Output the [x, y] coordinate of the center of the cell containing the given text.  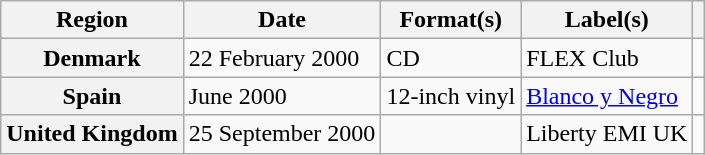
Spain [92, 96]
Date [282, 20]
June 2000 [282, 96]
CD [451, 58]
25 September 2000 [282, 134]
Denmark [92, 58]
FLEX Club [607, 58]
Label(s) [607, 20]
12-inch vinyl [451, 96]
Liberty EMI UK [607, 134]
22 February 2000 [282, 58]
Format(s) [451, 20]
Region [92, 20]
United Kingdom [92, 134]
Blanco y Negro [607, 96]
